Pinpoint the cell where the given text exists, returning its (X, Y) midpoint coordinate. 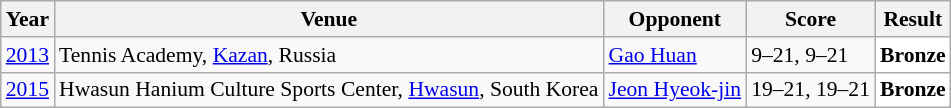
Venue (328, 19)
9–21, 9–21 (810, 55)
Gao Huan (676, 55)
Result (913, 19)
2013 (28, 55)
2015 (28, 90)
Score (810, 19)
Opponent (676, 19)
Jeon Hyeok-jin (676, 90)
19–21, 19–21 (810, 90)
Hwasun Hanium Culture Sports Center, Hwasun, South Korea (328, 90)
Tennis Academy, Kazan, Russia (328, 55)
Year (28, 19)
